Determine the (X, Y) coordinate at the center of the cell enclosing the given text.  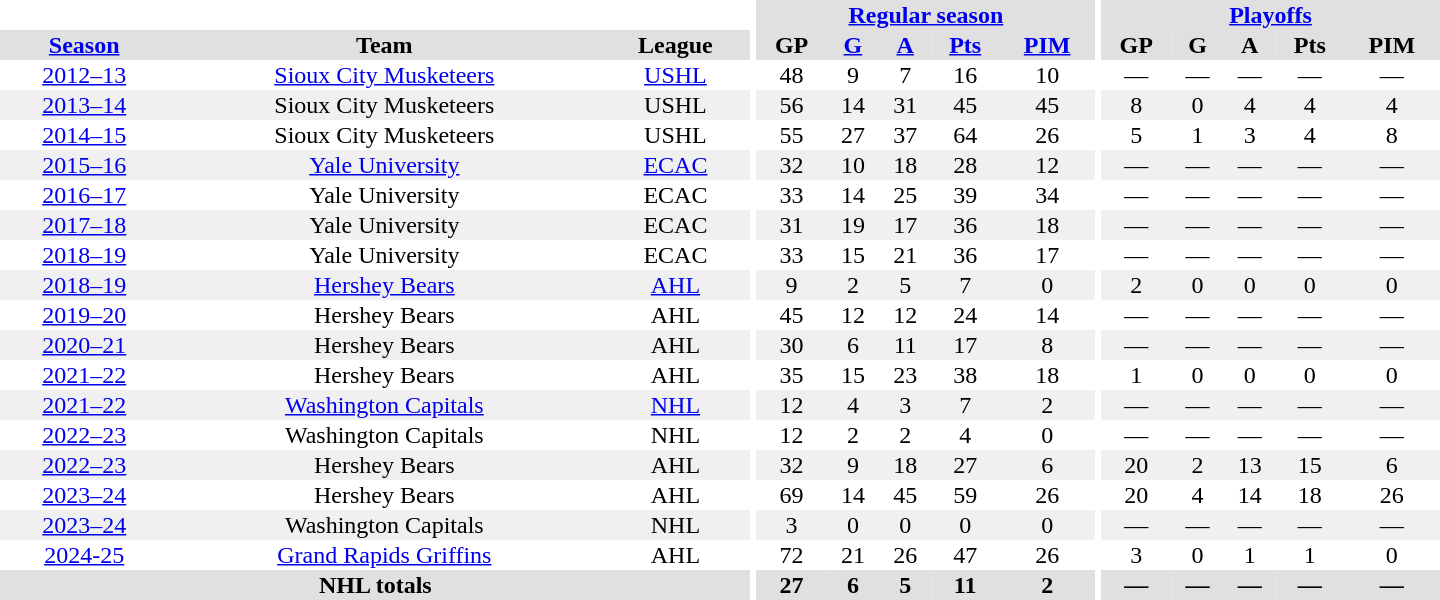
2017–18 (84, 225)
35 (791, 375)
2020–21 (84, 345)
Team (384, 45)
25 (905, 195)
59 (965, 495)
24 (965, 315)
Season (84, 45)
28 (965, 165)
39 (965, 195)
16 (965, 75)
2019–20 (84, 315)
72 (791, 555)
38 (965, 375)
34 (1047, 195)
Playoffs (1270, 15)
23 (905, 375)
48 (791, 75)
Regular season (926, 15)
55 (791, 135)
56 (791, 105)
47 (965, 555)
13 (1250, 465)
2012–13 (84, 75)
37 (905, 135)
69 (791, 495)
League (675, 45)
2024-25 (84, 555)
2015–16 (84, 165)
2014–15 (84, 135)
64 (965, 135)
2013–14 (84, 105)
Grand Rapids Griffins (384, 555)
19 (853, 225)
NHL totals (376, 585)
2016–17 (84, 195)
30 (791, 345)
